Capture the cell that displays the provided text and extract its (x, y) central coordinate. 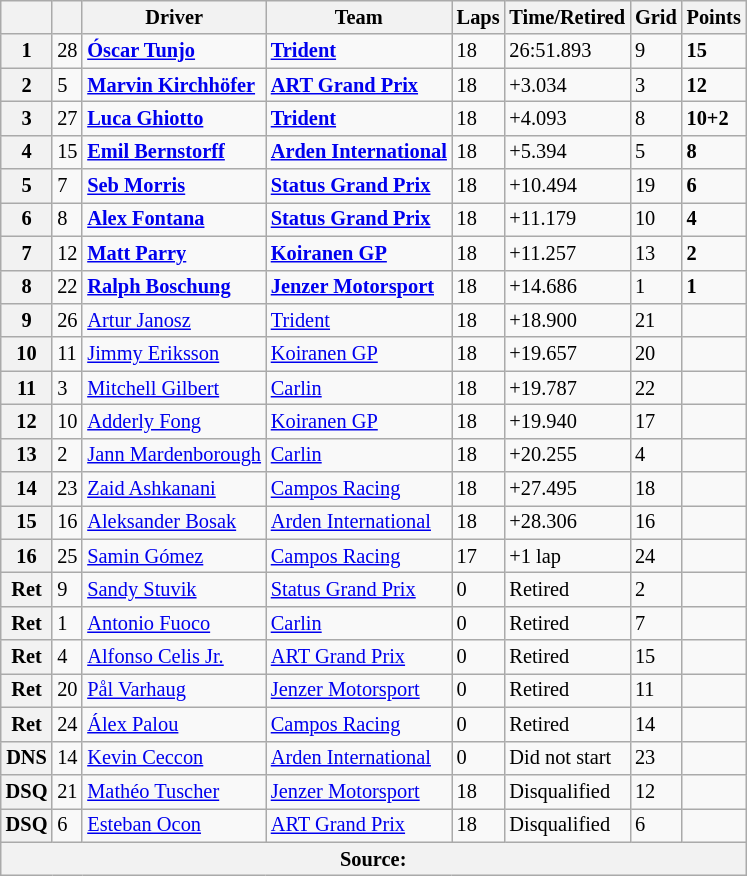
Source: (374, 859)
Kevin Ceccon (174, 758)
+14.686 (567, 287)
28 (67, 51)
26:51.893 (567, 51)
Emil Bernstorff (174, 152)
Alex Fontana (174, 219)
Points (714, 17)
Mathéo Tuscher (174, 791)
+27.495 (567, 489)
27 (67, 118)
10+2 (714, 118)
Grid (656, 17)
Luca Ghiotto (174, 118)
Pål Varhaug (174, 690)
Laps (478, 17)
Artur Janosz (174, 320)
Did not start (567, 758)
Sandy Stuvik (174, 589)
+19.657 (567, 354)
Óscar Tunjo (174, 51)
+11.179 (567, 219)
Matt Parry (174, 253)
+4.093 (567, 118)
+19.787 (567, 388)
+18.900 (567, 320)
+28.306 (567, 522)
Esteban Ocon (174, 825)
+1 lap (567, 556)
19 (656, 186)
Team (359, 17)
Seb Morris (174, 186)
+3.034 (567, 85)
Alfonso Celis Jr. (174, 657)
Time/Retired (567, 17)
25 (67, 556)
Zaid Ashkanani (174, 489)
Samin Gómez (174, 556)
Jimmy Eriksson (174, 354)
+5.394 (567, 152)
Álex Palou (174, 724)
+11.257 (567, 253)
Adderly Fong (174, 421)
Jann Mardenborough (174, 455)
Ralph Boschung (174, 287)
26 (67, 320)
+19.940 (567, 421)
+20.255 (567, 455)
Aleksander Bosak (174, 522)
+10.494 (567, 186)
Antonio Fuoco (174, 623)
Marvin Kirchhöfer (174, 85)
Mitchell Gilbert (174, 388)
DNS (27, 758)
Driver (174, 17)
